Capture the cell that displays the provided text and extract its [X, Y] central coordinate. 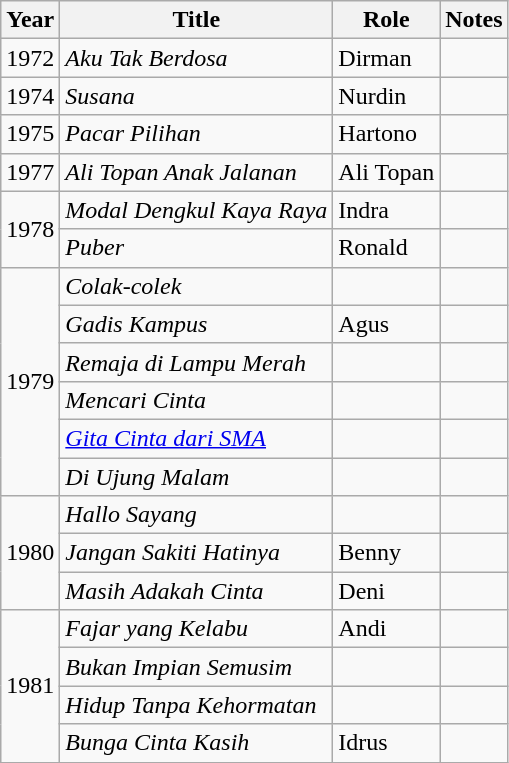
Deni [386, 591]
Ali Topan Anak Jalanan [196, 172]
Masih Adakah Cinta [196, 591]
Aku Tak Berdosa [196, 58]
Role [386, 20]
Gadis Kampus [196, 324]
Dirman [386, 58]
1978 [30, 229]
Hallo Sayang [196, 515]
Year [30, 20]
1980 [30, 553]
Indra [386, 210]
Colak-colek [196, 286]
Remaja di Lampu Merah [196, 362]
Pacar Pilihan [196, 134]
Jangan Sakiti Hatinya [196, 553]
Nurdin [386, 96]
Andi [386, 629]
Notes [474, 20]
1977 [30, 172]
Ali Topan [386, 172]
Ronald [386, 248]
Idrus [386, 743]
Puber [196, 248]
Susana [196, 96]
1981 [30, 686]
Title [196, 20]
Benny [386, 553]
Di Ujung Malam [196, 477]
1979 [30, 381]
Hartono [386, 134]
Mencari Cinta [196, 400]
Fajar yang Kelabu [196, 629]
Agus [386, 324]
Hidup Tanpa Kehormatan [196, 705]
Gita Cinta dari SMA [196, 438]
1974 [30, 96]
Bunga Cinta Kasih [196, 743]
1975 [30, 134]
Modal Dengkul Kaya Raya [196, 210]
Bukan Impian Semusim [196, 667]
1972 [30, 58]
